Detect which cell encompasses the target text, then output its [X, Y] center coordinate. 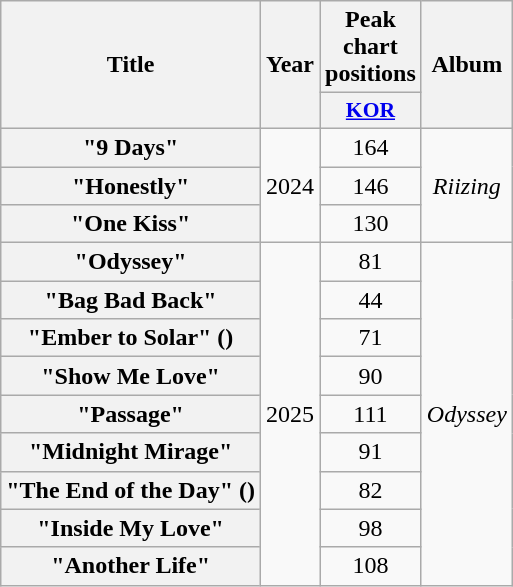
71 [371, 338]
82 [371, 490]
81 [371, 262]
"Odyssey" [131, 262]
Peak chart positions [371, 47]
90 [371, 376]
146 [371, 185]
44 [371, 300]
"Midnight Mirage" [131, 452]
2024 [290, 185]
111 [371, 414]
"Show Me Love" [131, 376]
"Passage" [131, 414]
Title [131, 65]
"Honestly" [131, 185]
2025 [290, 414]
108 [371, 566]
130 [371, 224]
Odyssey [466, 414]
"The End of the Day" () [131, 490]
KOR [371, 111]
91 [371, 452]
"9 Days" [131, 147]
Riizing [466, 185]
164 [371, 147]
Year [290, 65]
"Inside My Love" [131, 528]
"Another Life" [131, 566]
"Bag Bad Back" [131, 300]
Album [466, 65]
"Ember to Solar" () [131, 338]
98 [371, 528]
"One Kiss" [131, 224]
